Search for the cell housing the specified text and yield its [x, y] center coordinate. 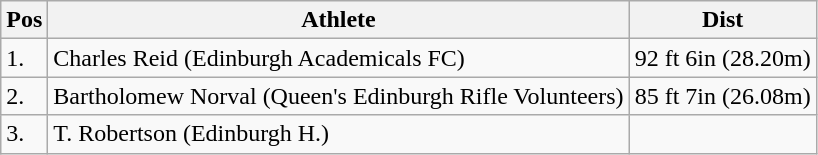
2. [24, 96]
Dist [722, 20]
T. Robertson (Edinburgh H.) [338, 134]
92 ft 6in (28.20m) [722, 58]
Athlete [338, 20]
Bartholomew Norval (Queen's Edinburgh Rifle Volunteers) [338, 96]
1. [24, 58]
85 ft 7in (26.08m) [722, 96]
3. [24, 134]
Charles Reid (Edinburgh Academicals FC) [338, 58]
Pos [24, 20]
